Find where the given text appears and provide that cell's center as [x, y] coordinate. 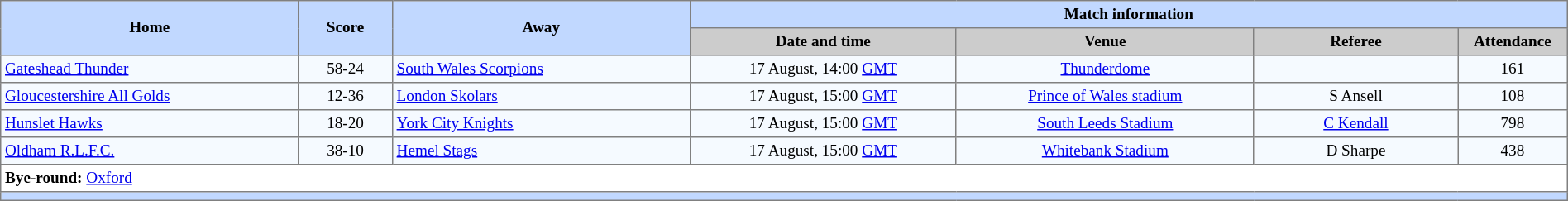
S Ansell [1355, 96]
58-24 [346, 69]
Bye-round: Oxford [784, 179]
Oldham R.L.F.C. [150, 151]
Attendance [1513, 41]
Gloucestershire All Golds [150, 96]
Prince of Wales stadium [1105, 96]
798 [1513, 124]
Date and time [823, 41]
Hunslet Hawks [150, 124]
38-10 [346, 151]
York City Knights [541, 124]
Referee [1355, 41]
Thunderdome [1105, 69]
18-20 [346, 124]
Gateshead Thunder [150, 69]
Away [541, 28]
London Skolars [541, 96]
South Leeds Stadium [1105, 124]
17 August, 14:00 GMT [823, 69]
Whitebank Stadium [1105, 151]
438 [1513, 151]
12-36 [346, 96]
161 [1513, 69]
South Wales Scorpions [541, 69]
Home [150, 28]
D Sharpe [1355, 151]
108 [1513, 96]
Hemel Stags [541, 151]
Match information [1128, 15]
Venue [1105, 41]
Score [346, 28]
C Kendall [1355, 124]
